Return the (x, y) coordinate for the center point of the cell that contains the specified text.  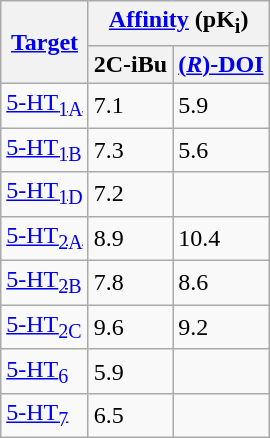
5-HT2C (44, 327)
5-HT1B (44, 150)
(R)-DOI (221, 64)
9.6 (130, 327)
Target (44, 42)
5.6 (221, 150)
10.4 (221, 238)
9.2 (221, 327)
5-HT2A (44, 238)
7.2 (130, 194)
5-HT7 (44, 416)
5-HT6 (44, 371)
5-HT2B (44, 283)
5-HT1D (44, 194)
2C-iBu (130, 64)
8.9 (130, 238)
7.3 (130, 150)
7.1 (130, 105)
Affinity (pKi) (178, 23)
7.8 (130, 283)
5-HT1A (44, 105)
6.5 (130, 416)
8.6 (221, 283)
